Output the (x, y) coordinate of the center of the cell containing the given text.  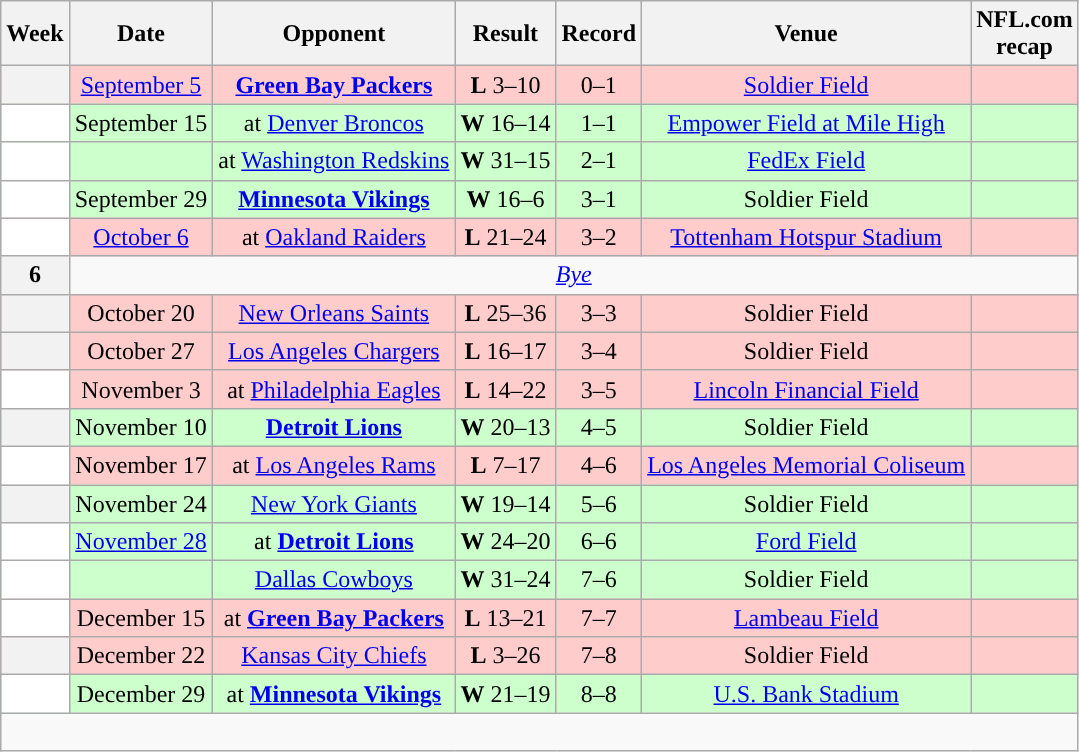
Kansas City Chiefs (334, 656)
NFL.comrecap (1025, 34)
Venue (806, 34)
December 22 (141, 656)
Los Angeles Chargers (334, 351)
at Los Angeles Rams (334, 465)
6 (35, 275)
at Denver Broncos (334, 123)
L 25–36 (506, 313)
2–1 (599, 161)
Opponent (334, 34)
W 21–19 (506, 694)
Bye (574, 275)
Detroit Lions (334, 427)
L 3–26 (506, 656)
W 16–6 (506, 199)
Minnesota Vikings (334, 199)
6–6 (599, 542)
Tottenham Hotspur Stadium (806, 237)
FedEx Field (806, 161)
8–8 (599, 694)
L 7–17 (506, 465)
U.S. Bank Stadium (806, 694)
4–5 (599, 427)
November 24 (141, 503)
L 14–22 (506, 389)
7–8 (599, 656)
Date (141, 34)
W 19–14 (506, 503)
November 28 (141, 542)
3–4 (599, 351)
November 17 (141, 465)
Green Bay Packers (334, 85)
3–2 (599, 237)
September 29 (141, 199)
Ford Field (806, 542)
November 10 (141, 427)
3–1 (599, 199)
at Green Bay Packers (334, 618)
Result (506, 34)
7–7 (599, 618)
September 15 (141, 123)
3–5 (599, 389)
Week (35, 34)
December 29 (141, 694)
September 5 (141, 85)
Dallas Cowboys (334, 580)
at Detroit Lions (334, 542)
December 15 (141, 618)
1–1 (599, 123)
W 16–14 (506, 123)
October 6 (141, 237)
L 13–21 (506, 618)
October 20 (141, 313)
W 31–15 (506, 161)
New York Giants (334, 503)
Empower Field at Mile High (806, 123)
at Washington Redskins (334, 161)
L 21–24 (506, 237)
W 20–13 (506, 427)
5–6 (599, 503)
Los Angeles Memorial Coliseum (806, 465)
at Minnesota Vikings (334, 694)
at Oakland Raiders (334, 237)
3–3 (599, 313)
Record (599, 34)
October 27 (141, 351)
L 16–17 (506, 351)
7–6 (599, 580)
at Philadelphia Eagles (334, 389)
New Orleans Saints (334, 313)
0–1 (599, 85)
L 3–10 (506, 85)
4–6 (599, 465)
W 31–24 (506, 580)
Lincoln Financial Field (806, 389)
November 3 (141, 389)
W 24–20 (506, 542)
Lambeau Field (806, 618)
